Identify which cell holds the provided text, then report its (X, Y) central coordinate. 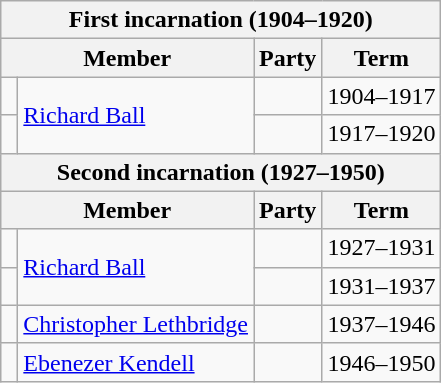
First incarnation (1904–1920) (221, 20)
1931–1937 (382, 286)
1917–1920 (382, 134)
Second incarnation (1927–1950) (221, 172)
1937–1946 (382, 324)
Ebenezer Kendell (136, 362)
1904–1917 (382, 96)
1927–1931 (382, 248)
Christopher Lethbridge (136, 324)
1946–1950 (382, 362)
